Locate the cell with the specified text and output its [x, y] center coordinate. 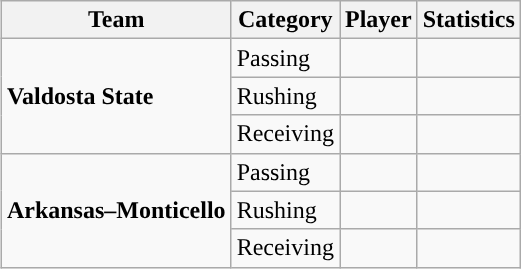
Category [285, 20]
Team [116, 20]
Arkansas–Monticello [116, 210]
Player [379, 20]
Valdosta State [116, 96]
Statistics [468, 20]
